Return (X, Y) of the center of cell containing provided text 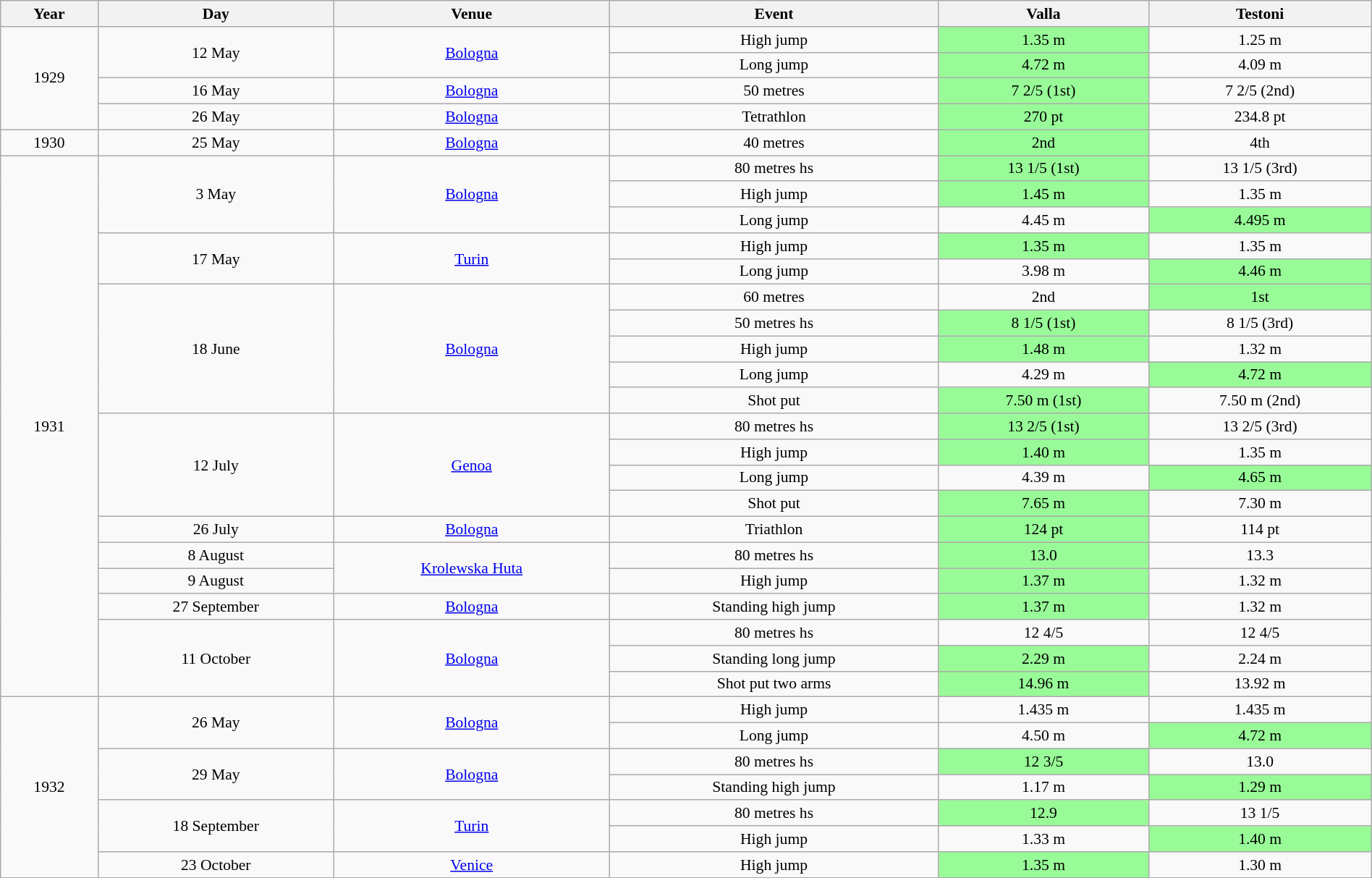
12 July (216, 465)
23 October (216, 865)
Tetrathlon (774, 117)
40 metres (774, 143)
7 2/5 (2nd) (1260, 91)
7.30 m (1260, 504)
Event (774, 14)
Venice (472, 865)
8 August (216, 555)
7.50 m (2nd) (1260, 401)
1.29 m (1260, 788)
Year (49, 14)
1.48 m (1043, 349)
4.09 m (1260, 65)
1.25 m (1260, 40)
13 1/5 (3rd) (1260, 169)
4.495 m (1260, 220)
1929 (49, 78)
1930 (49, 143)
Krolewska Huta (472, 567)
1.17 m (1043, 788)
4.29 m (1043, 375)
13 2/5 (3rd) (1260, 426)
60 metres (774, 297)
1932 (49, 788)
50 metres hs (774, 324)
1931 (49, 426)
1st (1260, 297)
Venue (472, 14)
Genoa (472, 465)
12.9 (1043, 814)
1.33 m (1043, 839)
4.39 m (1043, 478)
11 October (216, 659)
17 May (216, 259)
234.8 pt (1260, 117)
25 May (216, 143)
12 3/5 (1043, 761)
Triathlon (774, 530)
1.45 m (1043, 195)
3.98 m (1043, 271)
18 June (216, 349)
4.65 m (1260, 478)
13 1/5 (1260, 814)
Day (216, 14)
114 pt (1260, 530)
3 May (216, 194)
7 2/5 (1st) (1043, 91)
4.45 m (1043, 220)
13.3 (1260, 555)
2.29 m (1043, 659)
14.96 m (1043, 684)
29 May (216, 774)
270 pt (1043, 117)
27 September (216, 607)
13 2/5 (1st) (1043, 426)
124 pt (1043, 530)
26 July (216, 530)
13.92 m (1260, 684)
9 August (216, 581)
8 1/5 (3rd) (1260, 324)
Valla (1043, 14)
4.46 m (1260, 271)
1.30 m (1260, 865)
13 1/5 (1st) (1043, 169)
2.24 m (1260, 659)
7.65 m (1043, 504)
12 May (216, 52)
16 May (216, 91)
7.50 m (1st) (1043, 401)
8 1/5 (1st) (1043, 324)
Shot put two arms (774, 684)
4th (1260, 143)
Standing long jump (774, 659)
50 metres (774, 91)
4.50 m (1043, 736)
18 September (216, 827)
Testoni (1260, 14)
